For the text-containing cell, return its midpoint in [X, Y] coordinate format. 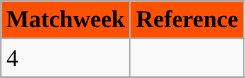
4 [66, 58]
Matchweek [66, 20]
Reference [186, 20]
